Capture the cell that displays the provided text and extract its (X, Y) central coordinate. 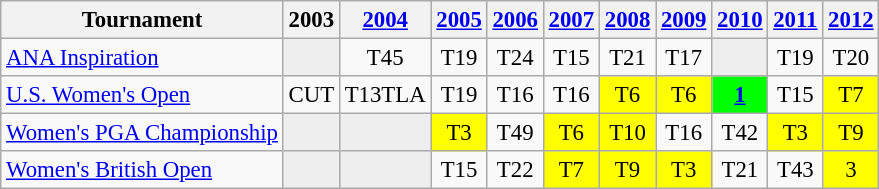
Women's PGA Championship (142, 133)
2004 (385, 20)
2012 (851, 20)
2007 (571, 20)
Women's British Open (142, 170)
T17 (684, 58)
Tournament (142, 20)
U.S. Women's Open (142, 95)
T42 (740, 133)
2011 (796, 20)
2005 (459, 20)
1 (740, 95)
2006 (515, 20)
T43 (796, 170)
2008 (627, 20)
3 (851, 170)
2009 (684, 20)
2010 (740, 20)
T13TLA (385, 95)
2003 (311, 20)
ANA Inspiration (142, 58)
T24 (515, 58)
T49 (515, 133)
T45 (385, 58)
CUT (311, 95)
T20 (851, 58)
T10 (627, 133)
T22 (515, 170)
